Output the [x, y] coordinate of the center of the cell containing the given text.  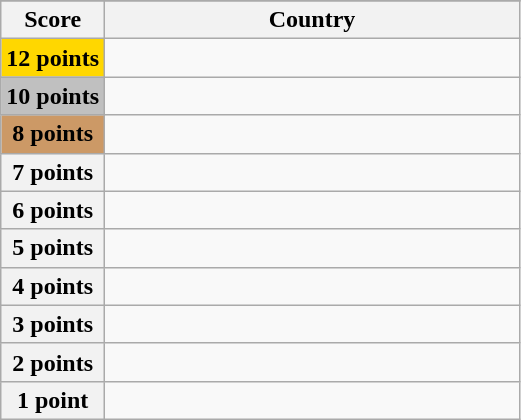
3 points [53, 324]
1 point [53, 400]
4 points [53, 286]
6 points [53, 210]
10 points [53, 96]
Country [312, 20]
Score [53, 20]
5 points [53, 248]
2 points [53, 362]
8 points [53, 134]
12 points [53, 58]
7 points [53, 172]
